Search for the cell housing the specified text and yield its (x, y) center coordinate. 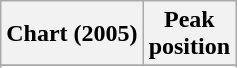
Chart (2005) (72, 34)
Peakposition (189, 34)
